Provide the (x, y) coordinate of the cell's center where the given text is located.  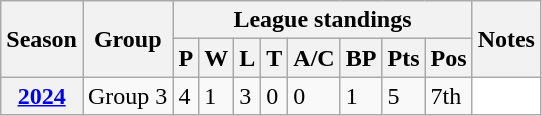
2024 (42, 96)
Season (42, 39)
7th (448, 96)
Pts (404, 58)
Pos (448, 58)
5 (404, 96)
League standings (322, 20)
P (186, 58)
T (274, 58)
4 (186, 96)
A/C (314, 58)
L (248, 58)
Group (127, 39)
BP (361, 58)
3 (248, 96)
Notes (506, 39)
W (216, 58)
Group 3 (127, 96)
